Search for the cell housing the specified text and yield its [X, Y] center coordinate. 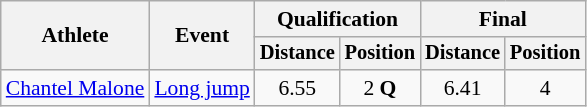
2 Q [380, 88]
Chantel Malone [76, 88]
Final [502, 19]
Athlete [76, 36]
6.55 [298, 88]
4 [545, 88]
6.41 [462, 88]
Long jump [202, 88]
Event [202, 36]
Qualification [338, 19]
